Determine the [x, y] coordinate at the center of the cell enclosing the given text.  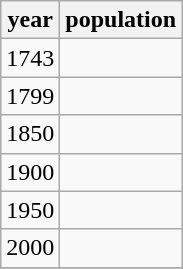
1743 [30, 58]
year [30, 20]
1900 [30, 172]
1850 [30, 134]
1799 [30, 96]
1950 [30, 210]
2000 [30, 248]
population [121, 20]
